Capture the cell that displays the provided text and extract its [x, y] central coordinate. 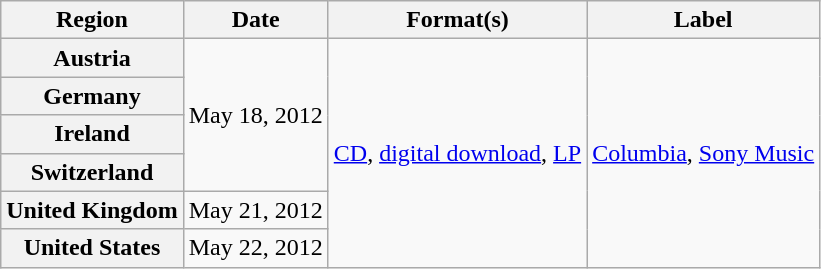
Date [256, 20]
Columbia, Sony Music [704, 153]
May 21, 2012 [256, 210]
Austria [92, 58]
Germany [92, 96]
United States [92, 248]
United Kingdom [92, 210]
Switzerland [92, 172]
Ireland [92, 134]
Label [704, 20]
May 18, 2012 [256, 115]
Region [92, 20]
May 22, 2012 [256, 248]
CD, digital download, LP [457, 153]
Format(s) [457, 20]
